Return the (x, y) coordinate for the center point of the cell that contains the specified text.  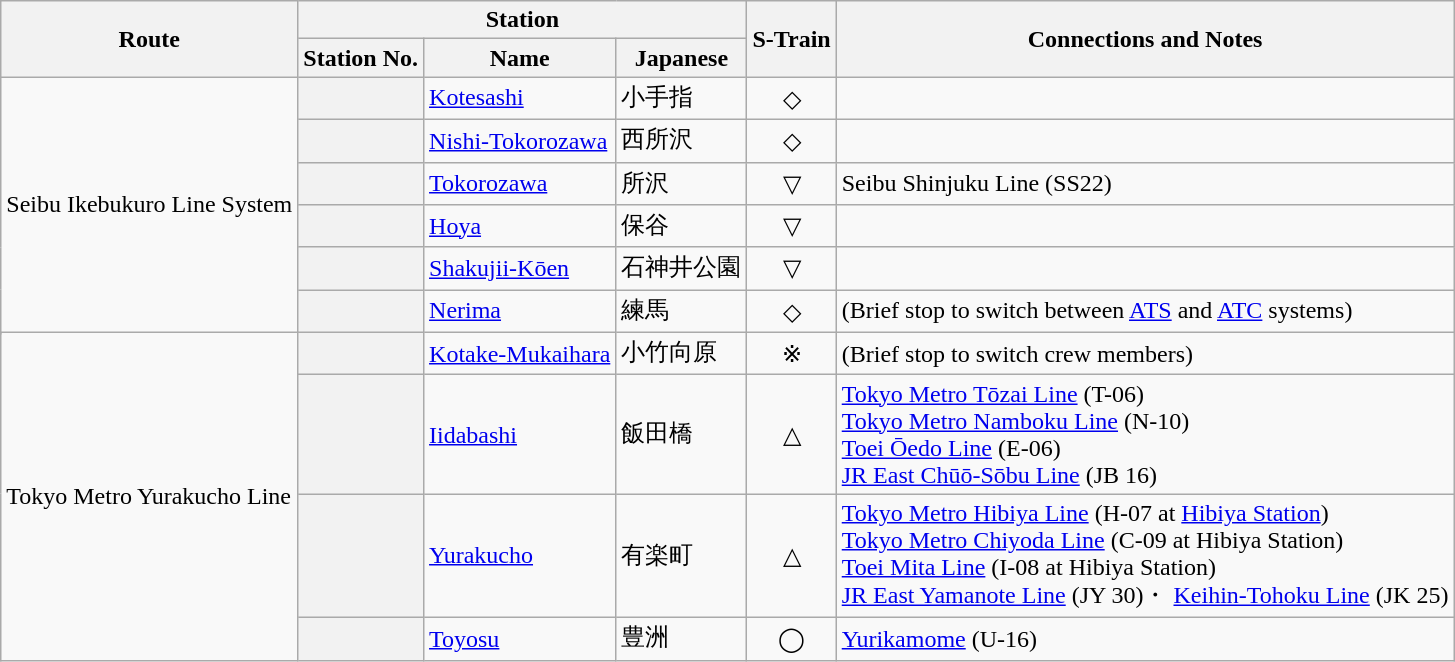
Route (150, 39)
西所沢 (682, 140)
小手指 (682, 98)
飯田橋 (682, 434)
※ (792, 354)
Japanese (682, 58)
有楽町 (682, 556)
Connections and Notes (1145, 39)
Nerima (520, 312)
Tokorozawa (520, 184)
Toyosu (520, 638)
Hoya (520, 226)
Yurikamome (U-16) (1145, 638)
S-Train (792, 39)
練馬 (682, 312)
Kotesashi (520, 98)
Yurakucho (520, 556)
豊洲 (682, 638)
Station (522, 20)
所沢 (682, 184)
Seibu Shinjuku Line (SS22) (1145, 184)
保谷 (682, 226)
Seibu Ikebukuro Line System (150, 204)
Shakujii-Kōen (520, 268)
Tokyo Metro Yurakucho Line (150, 496)
石神井公園 (682, 268)
(Brief stop to switch between ATS and ATC systems) (1145, 312)
Station No. (361, 58)
小竹向原 (682, 354)
Kotake-Mukaihara (520, 354)
◯ (792, 638)
Name (520, 58)
Tokyo Metro Tōzai Line (T-06) Tokyo Metro Namboku Line (N-10) Toei Ōedo Line (E-06) JR East Chūō-Sōbu Line (JB 16) (1145, 434)
Iidabashi (520, 434)
(Brief stop to switch crew members) (1145, 354)
Nishi-Tokorozawa (520, 140)
